For the text-containing cell, return its midpoint in [X, Y] coordinate format. 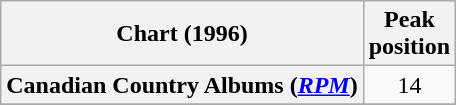
Peak position [409, 34]
Chart (1996) [182, 34]
Canadian Country Albums (RPM) [182, 85]
14 [409, 85]
